Scan for the cell matching the given text and deliver its [x, y] coordinate at center. 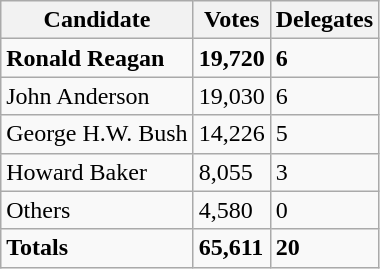
John Anderson [97, 96]
65,611 [232, 248]
Delegates [324, 20]
14,226 [232, 134]
20 [324, 248]
3 [324, 172]
Howard Baker [97, 172]
8,055 [232, 172]
19,720 [232, 58]
Others [97, 210]
Totals [97, 248]
Candidate [97, 20]
19,030 [232, 96]
5 [324, 134]
0 [324, 210]
George H.W. Bush [97, 134]
4,580 [232, 210]
Ronald Reagan [97, 58]
Votes [232, 20]
